Search for the cell housing the specified text and yield its [x, y] center coordinate. 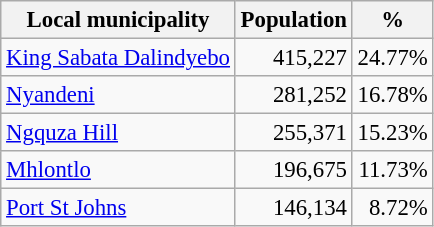
Mhlontlo [118, 170]
196,675 [294, 170]
16.78% [392, 95]
% [392, 20]
Nyandeni [118, 95]
255,371 [294, 133]
415,227 [294, 58]
281,252 [294, 95]
15.23% [392, 133]
Ngquza Hill [118, 133]
Port St Johns [118, 208]
146,134 [294, 208]
Local municipality [118, 20]
11.73% [392, 170]
King Sabata Dalindyebo [118, 58]
Population [294, 20]
8.72% [392, 208]
24.77% [392, 58]
